Locate the cell with the specified text and output its (x, y) center coordinate. 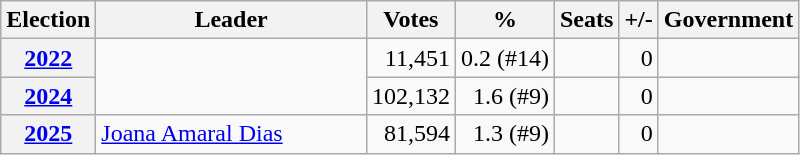
% (504, 20)
Government (728, 20)
2024 (48, 96)
102,132 (410, 96)
1.6 (#9) (504, 96)
Votes (410, 20)
Joana Amaral Dias (232, 134)
Seats (586, 20)
2025 (48, 134)
0.2 (#14) (504, 58)
1.3 (#9) (504, 134)
Election (48, 20)
11,451 (410, 58)
Leader (232, 20)
+/- (638, 20)
2022 (48, 58)
81,594 (410, 134)
